Detect which cell encompasses the target text, then output its [X, Y] center coordinate. 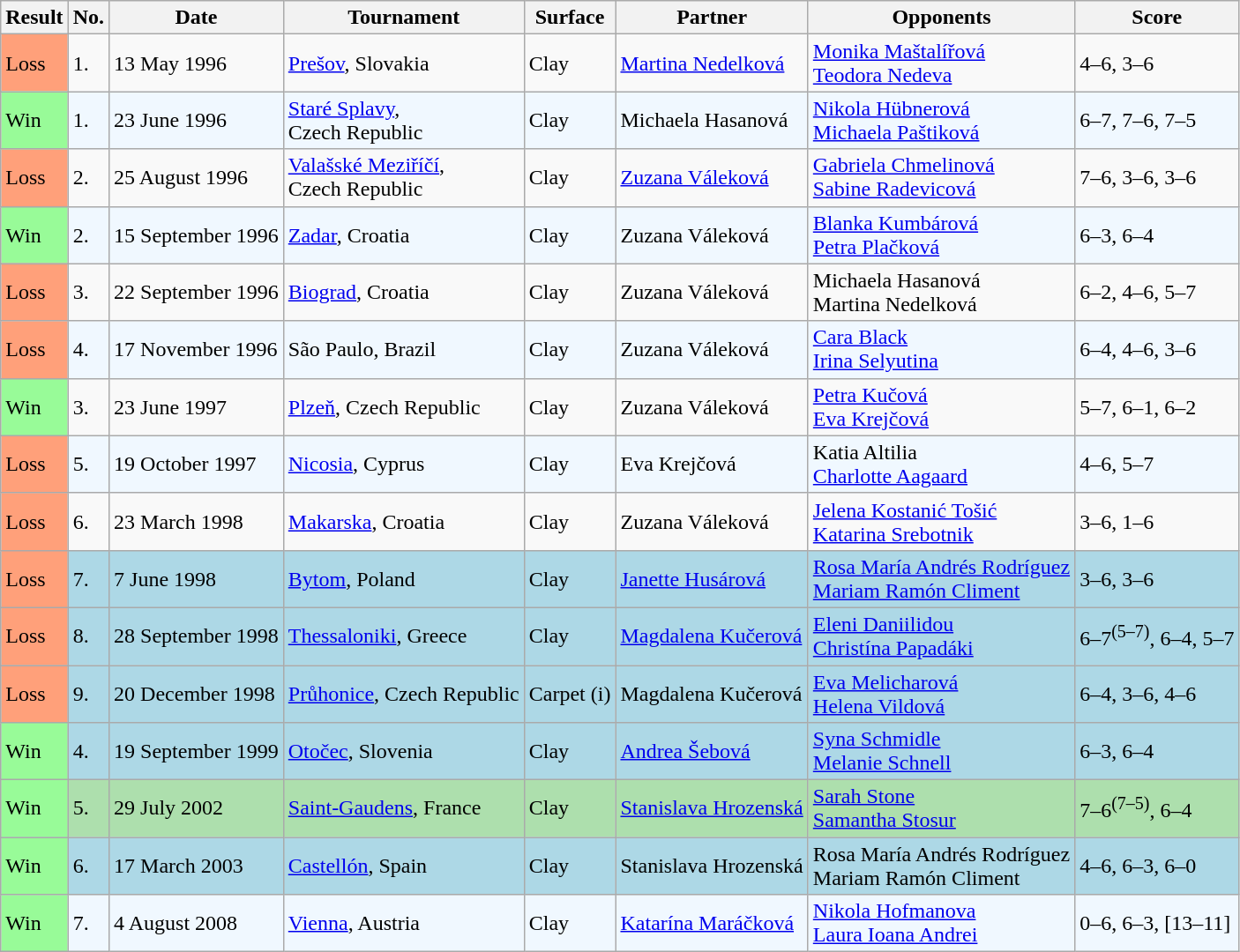
São Paulo, Brazil [404, 349]
Janette Husárová [712, 578]
20 December 1998 [197, 693]
Plzeň, Czech Republic [404, 407]
Bytom, Poland [404, 578]
6–7, 7–6, 7–5 [1157, 120]
4–6, 5–7 [1157, 464]
Staré Splavy, Czech Republic [404, 120]
7 June 1998 [197, 578]
23 June 1996 [197, 120]
Eleni Daniilidou Christína Papadáki [941, 636]
Nicosia, Cyprus [404, 464]
Michaela Hasanová [712, 120]
Tournament [404, 18]
3–6, 3–6 [1157, 578]
Průhonice, Czech Republic [404, 693]
Result [34, 18]
Syna Schmidle Melanie Schnell [941, 751]
6–2, 4–6, 5–7 [1157, 293]
Andrea Šebová [712, 751]
19 September 1999 [197, 751]
7–6, 3–6, 3–6 [1157, 178]
Monika Maštalířová Teodora Nedeva [941, 63]
6–4, 3–6, 4–6 [1157, 693]
22 September 1996 [197, 293]
8. [88, 636]
Vienna, Austria [404, 924]
29 July 2002 [197, 809]
Thessaloniki, Greece [404, 636]
19 October 1997 [197, 464]
4–6, 6–3, 6–0 [1157, 866]
Martina Nedelková [712, 63]
Carpet (i) [570, 693]
Valašské Meziříčí, Czech Republic [404, 178]
Gabriela Chmelinová Sabine Radevicová [941, 178]
Nikola Hofmanova Laura Ioana Andrei [941, 924]
6–7(5–7), 6–4, 5–7 [1157, 636]
9. [88, 693]
Opponents [941, 18]
Katarína Maráčková [712, 924]
No. [88, 18]
17 November 1996 [197, 349]
28 September 1998 [197, 636]
4–6, 3–6 [1157, 63]
3–6, 1–6 [1157, 522]
25 August 1996 [197, 178]
23 March 1998 [197, 522]
13 May 1996 [197, 63]
Nikola Hübnerová Michaela Paštiková [941, 120]
Eva Melicharová Helena Vildová [941, 693]
Jelena Kostanić Tošić Katarina Srebotnik [941, 522]
Cara Black Irina Selyutina [941, 349]
Zadar, Croatia [404, 234]
17 March 2003 [197, 866]
Michaela Hasanová Martina Nedelková [941, 293]
Surface [570, 18]
6–4, 4–6, 3–6 [1157, 349]
Castellón, Spain [404, 866]
Prešov, Slovakia [404, 63]
Petra Kučová Eva Krejčová [941, 407]
Partner [712, 18]
7–6(7–5), 6–4 [1157, 809]
23 June 1997 [197, 407]
5–7, 6–1, 6–2 [1157, 407]
Sarah Stone Samantha Stosur [941, 809]
4 August 2008 [197, 924]
Date [197, 18]
Eva Krejčová [712, 464]
0–6, 6–3, [13–11] [1157, 924]
Blanka Kumbárová Petra Plačková [941, 234]
Saint-Gaudens, France [404, 809]
Otočec, Slovenia [404, 751]
Score [1157, 18]
Biograd, Croatia [404, 293]
15 September 1996 [197, 234]
Makarska, Croatia [404, 522]
Katia Altilia Charlotte Aagaard [941, 464]
